Find where the given text appears and provide that cell's center as (X, Y) coordinate. 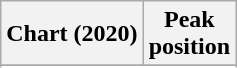
Peakposition (189, 34)
Chart (2020) (72, 34)
